Detect which cell encompasses the target text, then output its (X, Y) center coordinate. 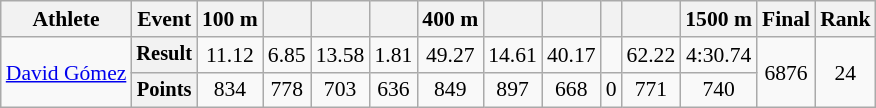
Rank (846, 19)
0 (612, 90)
1500 m (718, 19)
Points (164, 90)
Athlete (66, 19)
40.17 (572, 55)
49.27 (450, 55)
David Gómez (66, 72)
Final (786, 19)
6.85 (287, 55)
897 (512, 90)
849 (450, 90)
24 (846, 72)
4:30.74 (718, 55)
13.58 (340, 55)
100 m (230, 19)
1.81 (393, 55)
834 (230, 90)
Result (164, 55)
Event (164, 19)
668 (572, 90)
636 (393, 90)
11.12 (230, 55)
400 m (450, 19)
771 (652, 90)
703 (340, 90)
740 (718, 90)
62.22 (652, 55)
14.61 (512, 55)
6876 (786, 72)
778 (287, 90)
